Scan for the cell matching the given text and deliver its [x, y] coordinate at center. 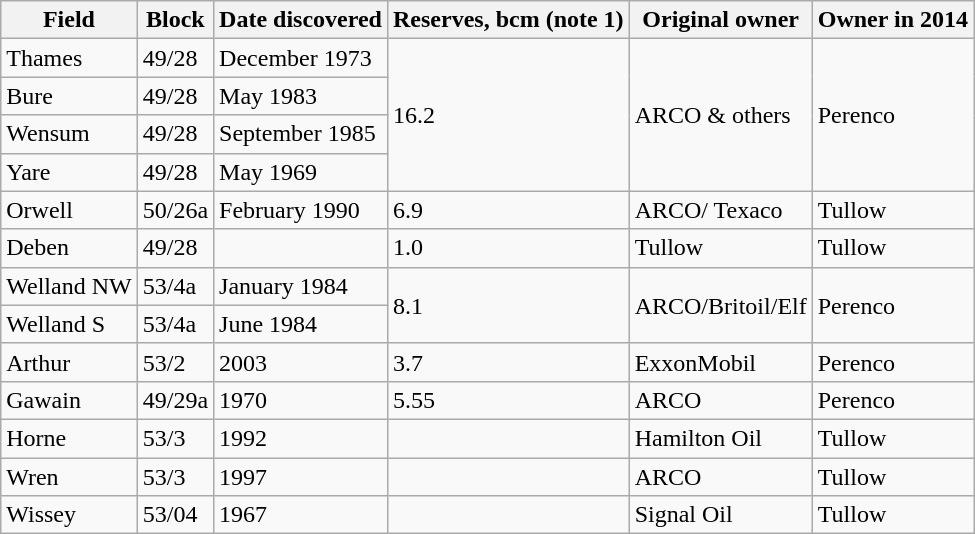
June 1984 [301, 324]
Wissey [69, 515]
February 1990 [301, 210]
53/04 [175, 515]
53/2 [175, 362]
December 1973 [301, 58]
3.7 [508, 362]
49/29a [175, 400]
Date discovered [301, 20]
2003 [301, 362]
50/26a [175, 210]
1967 [301, 515]
Deben [69, 248]
Horne [69, 438]
Field [69, 20]
ExxonMobil [720, 362]
Orwell [69, 210]
May 1983 [301, 96]
8.1 [508, 305]
5.55 [508, 400]
Block [175, 20]
6.9 [508, 210]
Wensum [69, 134]
Welland S [69, 324]
Arthur [69, 362]
Welland NW [69, 286]
ARCO & others [720, 115]
May 1969 [301, 172]
16.2 [508, 115]
Thames [69, 58]
Wren [69, 477]
Reserves, bcm (note 1) [508, 20]
ARCO/ Texaco [720, 210]
Bure [69, 96]
Signal Oil [720, 515]
1992 [301, 438]
January 1984 [301, 286]
Yare [69, 172]
Original owner [720, 20]
1970 [301, 400]
Gawain [69, 400]
ARCO/Britoil/Elf [720, 305]
Hamilton Oil [720, 438]
1.0 [508, 248]
1997 [301, 477]
Owner in 2014 [892, 20]
September 1985 [301, 134]
